From the cell containing the given text, extract its center point as [X, Y] coordinate. 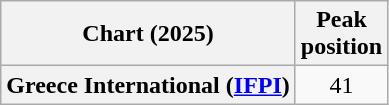
Chart (2025) [148, 34]
Greece International (IFPI) [148, 85]
Peakposition [341, 34]
41 [341, 85]
